For the text-containing cell, return its midpoint in [x, y] coordinate format. 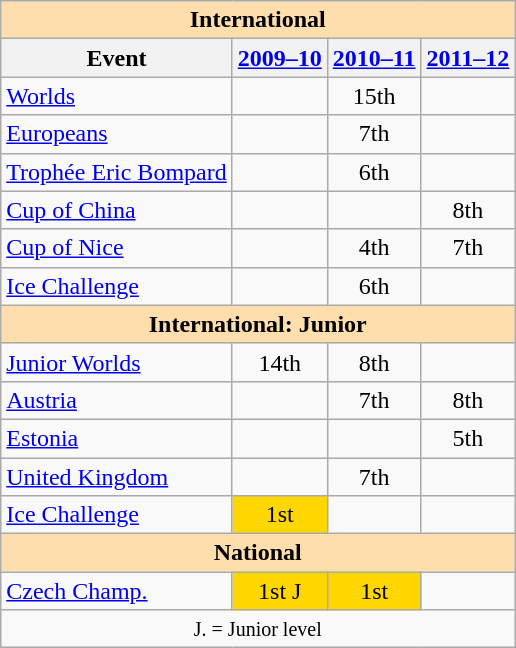
2010–11 [374, 58]
2011–12 [468, 58]
Estonia [116, 438]
International [258, 20]
15th [374, 96]
4th [374, 248]
Cup of China [116, 210]
United Kingdom [116, 477]
Worlds [116, 96]
Europeans [116, 134]
Austria [116, 400]
International: Junior [258, 324]
National [258, 553]
Event [116, 58]
Trophée Eric Bompard [116, 172]
Czech Champ. [116, 591]
Junior Worlds [116, 362]
5th [468, 438]
J. = Junior level [258, 629]
14th [280, 362]
Cup of Nice [116, 248]
2009–10 [280, 58]
1st J [280, 591]
